Extract the (X, Y) coordinate from the center of the cell holding the provided text.  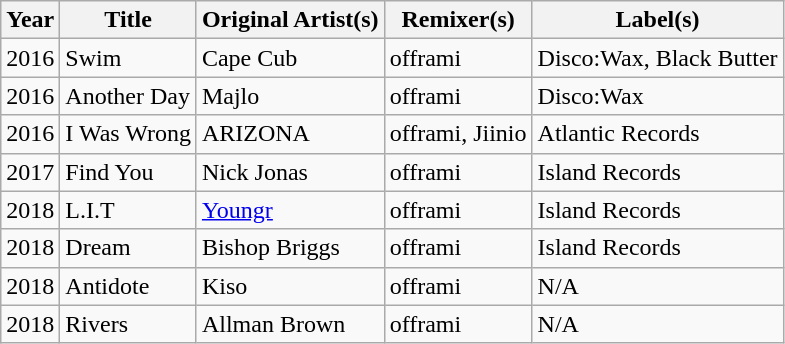
Allman Brown (290, 324)
Bishop Briggs (290, 248)
Year (30, 20)
Youngr (290, 210)
Kiso (290, 286)
Swim (128, 58)
Antidote (128, 286)
Atlantic Records (658, 134)
I Was Wrong (128, 134)
Find You (128, 172)
Nick Jonas (290, 172)
Disco:Wax (658, 96)
Another Day (128, 96)
ARIZONA (290, 134)
Label(s) (658, 20)
Dream (128, 248)
Remixer(s) (458, 20)
Original Artist(s) (290, 20)
Title (128, 20)
offrami, Jiinio (458, 134)
Rivers (128, 324)
2017 (30, 172)
Disco:Wax, Black Butter (658, 58)
Majlo (290, 96)
Cape Cub (290, 58)
L.I.T (128, 210)
